Identify which cell holds the provided text, then report its (X, Y) central coordinate. 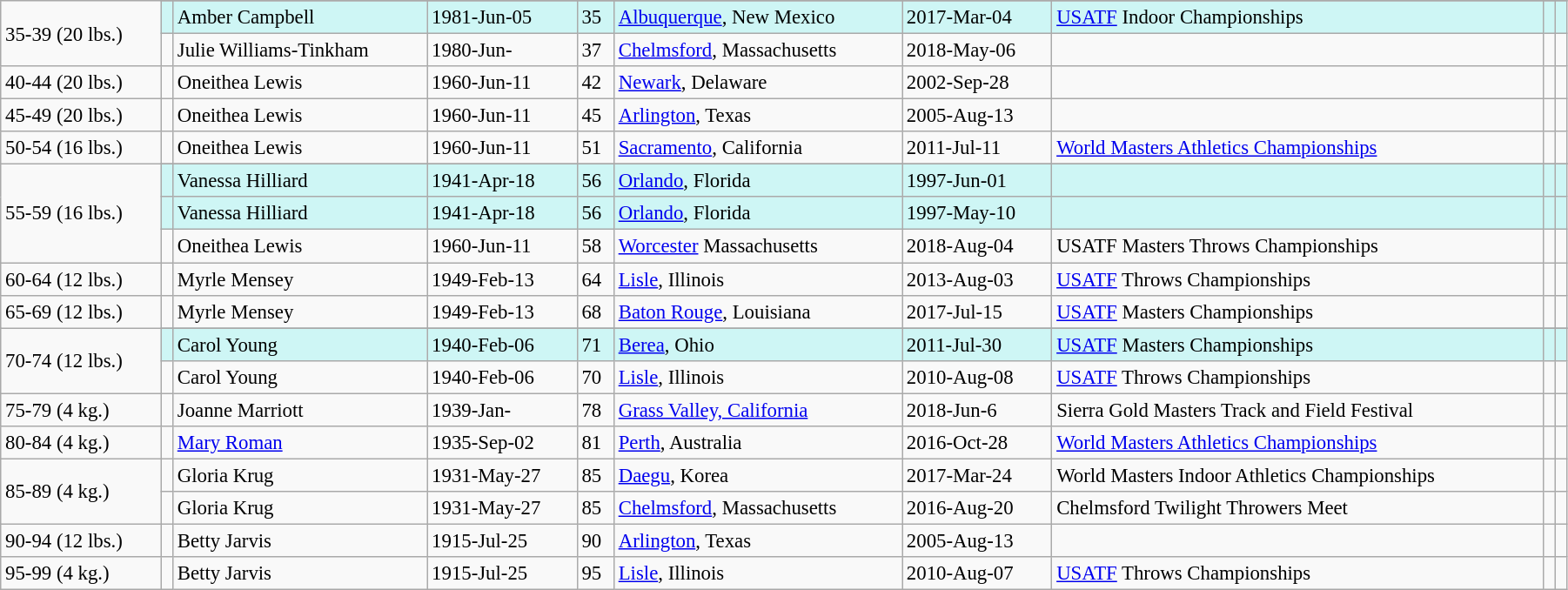
1997-May-10 (977, 213)
Sierra Gold Masters Track and Field Festival (1298, 410)
81 (595, 443)
65-69 (12 lbs.) (81, 312)
Newark, Delaware (757, 83)
55-59 (16 lbs.) (81, 214)
95 (595, 573)
2017-Mar-24 (977, 475)
1935-Sep-02 (502, 443)
Perth, Australia (757, 443)
Daegu, Korea (757, 475)
71 (595, 345)
2018-Aug-04 (977, 246)
35-39 (20 lbs.) (81, 33)
40-44 (20 lbs.) (81, 83)
USATF Indoor Championships (1298, 17)
Mary Roman (299, 443)
42 (595, 83)
Joanne Marriott (299, 410)
68 (595, 312)
64 (595, 279)
1997-Jun-01 (977, 181)
35 (595, 17)
60-64 (12 lbs.) (81, 279)
51 (595, 148)
2016-Aug-20 (977, 508)
2002-Sep-28 (977, 83)
Julie Williams-Tinkham (299, 50)
2017-Mar-04 (977, 17)
45 (595, 116)
50-54 (16 lbs.) (81, 148)
Baton Rouge, Louisiana (757, 312)
85-89 (4 kg.) (81, 491)
2010-Aug-08 (977, 377)
2013-Aug-03 (977, 279)
Sacramento, California (757, 148)
78 (595, 410)
58 (595, 246)
2011-Jul-30 (977, 345)
Berea, Ohio (757, 345)
80-84 (4 kg.) (81, 443)
2016-Oct-28 (977, 443)
Amber Campbell (299, 17)
2018-Jun-6 (977, 410)
2011-Jul-11 (977, 148)
2010-Aug-07 (977, 573)
1939-Jan- (502, 410)
Grass Valley, California (757, 410)
70-74 (12 lbs.) (81, 360)
2018-May-06 (977, 50)
1981-Jun-05 (502, 17)
1980-Jun- (502, 50)
Worcester Massachusetts (757, 246)
37 (595, 50)
USATF Masters Throws Championships (1298, 246)
95-99 (4 kg.) (81, 573)
70 (595, 377)
World Masters Indoor Athletics Championships (1298, 475)
Albuquerque, New Mexico (757, 17)
2017-Jul-15 (977, 312)
45-49 (20 lbs.) (81, 116)
Chelmsford Twilight Throwers Meet (1298, 508)
90 (595, 540)
90-94 (12 lbs.) (81, 540)
75-79 (4 kg.) (81, 410)
